Output the (X, Y) coordinate of the center of the cell containing the given text.  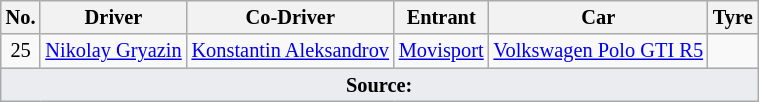
Driver (113, 17)
Movisport (442, 51)
Entrant (442, 17)
Source: (380, 85)
Nikolay Gryazin (113, 51)
Konstantin Aleksandrov (290, 51)
Car (598, 17)
Tyre (733, 17)
25 (21, 51)
Co-Driver (290, 17)
Volkswagen Polo GTI R5 (598, 51)
No. (21, 17)
